Extract the [x, y] coordinate from the center of the cell holding the provided text.  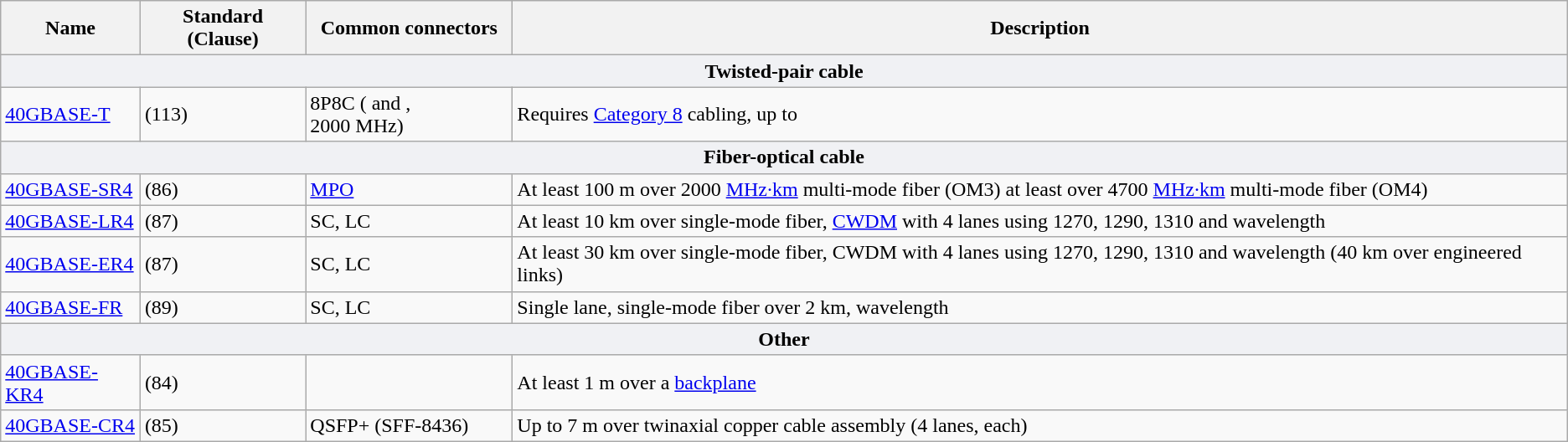
Requires Category 8 cabling, up to [1040, 114]
40GBASE-FR [70, 307]
40GBASE-KR4 [70, 382]
QSFP+ (SFF-8436) [409, 425]
40GBASE-ER4 [70, 265]
At least 1 m over a backplane [1040, 382]
40GBASE-T [70, 114]
Name [70, 28]
(85) [223, 425]
(89) [223, 307]
40GBASE-LR4 [70, 221]
Fiber-optical cable [784, 157]
(113) [223, 114]
40GBASE-CR4 [70, 425]
Other [784, 339]
At least 10 km over single-mode fiber, CWDM with 4 lanes using 1270, 1290, 1310 and wavelength [1040, 221]
(86) [223, 189]
40GBASE-SR4 [70, 189]
Up to 7 m over twinaxial copper cable assembly (4 lanes, each) [1040, 425]
At least 30 km over single-mode fiber, CWDM with 4 lanes using 1270, 1290, 1310 and wavelength (40 km over engineered links) [1040, 265]
Common connectors [409, 28]
(84) [223, 382]
Description [1040, 28]
At least 100 m over 2000 MHz·km multi-mode fiber (OM3) at least over 4700 MHz·km multi-mode fiber (OM4) [1040, 189]
Single lane, single-mode fiber over 2 km, wavelength [1040, 307]
8P8C ( and , 2000 MHz) [409, 114]
Standard (Clause) [223, 28]
Twisted-pair cable [784, 71]
MPO [409, 189]
